Extract the [x, y] coordinate from the center of the cell holding the provided text.  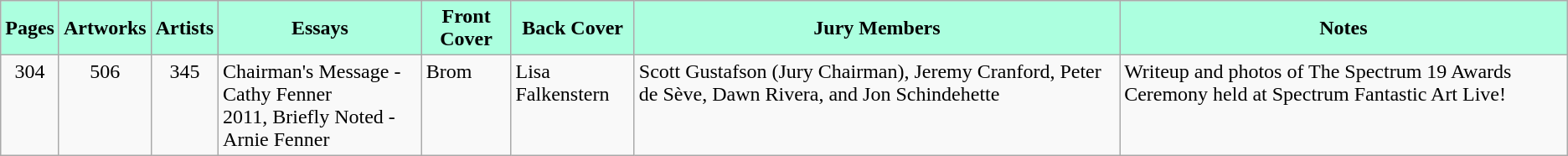
Brom [466, 106]
Writeup and photos of The Spectrum 19 Awards Ceremony held at Spectrum Fantastic Art Live! [1344, 106]
Artworks [105, 29]
Lisa Falkenstern [573, 106]
Chairman's Message - Cathy Fenner2011, Briefly Noted - Arnie Fenner [320, 106]
Notes [1344, 29]
304 [30, 106]
Front Cover [466, 29]
345 [184, 106]
Scott Gustafson (Jury Chairman), Jeremy Cranford, Peter de Sève, Dawn Rivera, and Jon Schindehette [876, 106]
Artists [184, 29]
506 [105, 106]
Essays [320, 29]
Back Cover [573, 29]
Pages [30, 29]
Jury Members [876, 29]
